Return the [X, Y] coordinate for the center point of the cell that contains the specified text.  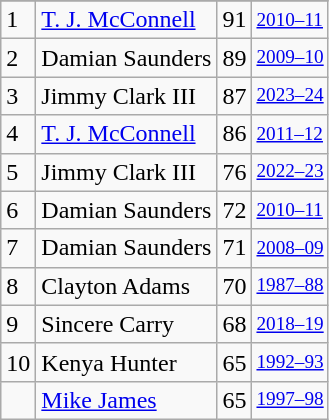
72 [234, 210]
6 [18, 210]
Clayton Adams [126, 286]
Sincere Carry [126, 324]
10 [18, 362]
91 [234, 20]
89 [234, 58]
1992–93 [290, 362]
7 [18, 248]
1997–98 [290, 400]
70 [234, 286]
2008–09 [290, 248]
4 [18, 134]
71 [234, 248]
2022–23 [290, 172]
68 [234, 324]
2009–10 [290, 58]
9 [18, 324]
2 [18, 58]
2023–24 [290, 96]
87 [234, 96]
5 [18, 172]
2011–12 [290, 134]
Kenya Hunter [126, 362]
1 [18, 20]
86 [234, 134]
8 [18, 286]
76 [234, 172]
Mike James [126, 400]
2018–19 [290, 324]
1987–88 [290, 286]
3 [18, 96]
